Scan for the cell matching the given text and deliver its [x, y] coordinate at center. 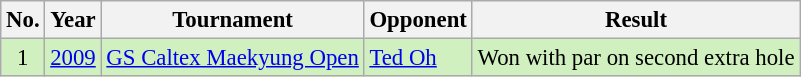
1 [23, 58]
Won with par on second extra hole [636, 58]
Result [636, 20]
No. [23, 20]
2009 [73, 58]
Opponent [418, 20]
Year [73, 20]
GS Caltex Maekyung Open [232, 58]
Tournament [232, 20]
Ted Oh [418, 58]
